For the text-containing cell, return its midpoint in (x, y) coordinate format. 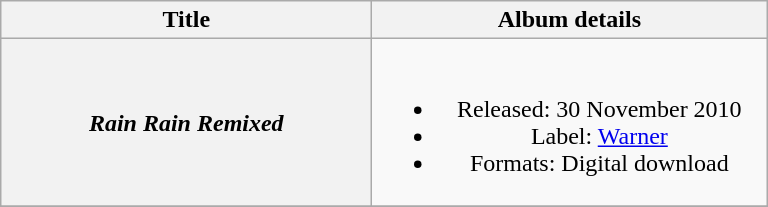
Title (186, 20)
Album details (570, 20)
Rain Rain Remixed (186, 122)
Released: 30 November 2010Label: WarnerFormats: Digital download (570, 122)
